Provide the [x, y] coordinate of the cell's center where the given text is located.  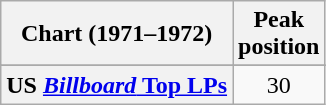
Chart (1971–1972) [117, 34]
Peakposition [279, 34]
30 [279, 85]
US Billboard Top LPs [117, 85]
